Provide the [X, Y] coordinate of the cell's center where the given text is located.  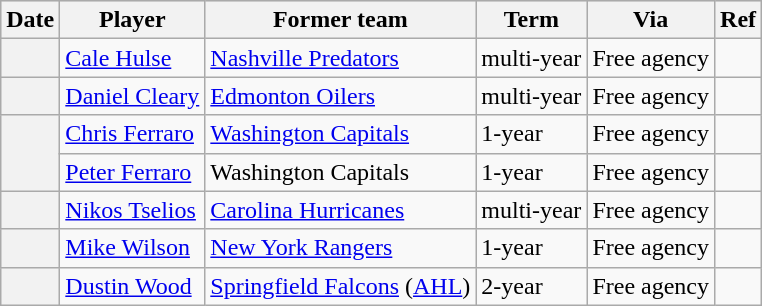
Edmonton Oilers [340, 96]
Dustin Wood [132, 286]
Peter Ferraro [132, 172]
Ref [738, 20]
Former team [340, 20]
Cale Hulse [132, 58]
New York Rangers [340, 248]
Mike Wilson [132, 248]
Via [651, 20]
Nashville Predators [340, 58]
Nikos Tselios [132, 210]
Daniel Cleary [132, 96]
Term [532, 20]
Date [30, 20]
2-year [532, 286]
Chris Ferraro [132, 134]
Player [132, 20]
Springfield Falcons (AHL) [340, 286]
Carolina Hurricanes [340, 210]
